Find where the given text appears and provide that cell's center as [X, Y] coordinate. 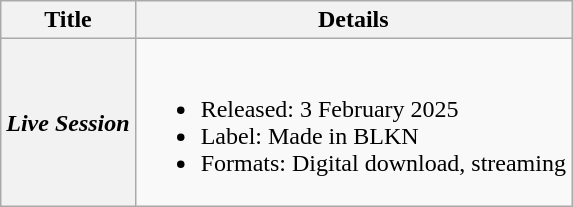
Details [353, 20]
Title [68, 20]
Released: 3 February 2025Label: Made in BLKNFormats: Digital download, streaming [353, 122]
Live Session [68, 122]
